Scan for the cell matching the given text and deliver its [X, Y] coordinate at center. 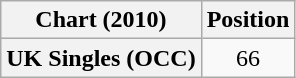
66 [248, 58]
Chart (2010) [101, 20]
UK Singles (OCC) [101, 58]
Position [248, 20]
